Pinpoint the cell where the given text exists, returning its [X, Y] midpoint coordinate. 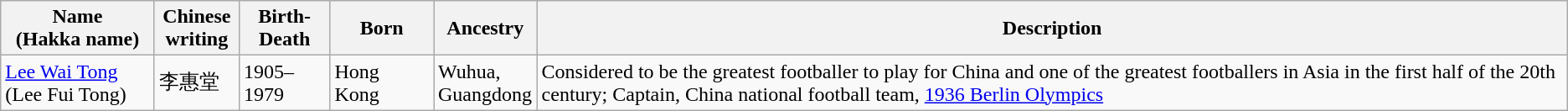
Chinese writing [196, 29]
Description [1052, 29]
Ancestry [486, 29]
Hong Kong [382, 82]
1905–1979 [285, 82]
Born [382, 29]
Name(Hakka name) [78, 29]
Lee Wai Tong(Lee Fui Tong) [78, 82]
Birth-Death [285, 29]
李惠堂 [196, 82]
Wuhua, Guangdong [486, 82]
